Extract the [X, Y] coordinate from the center of the cell holding the provided text.  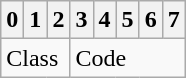
3 [82, 20]
7 [174, 20]
1 [36, 20]
Class [36, 58]
4 [104, 20]
0 [12, 20]
6 [150, 20]
5 [128, 20]
Code [128, 58]
2 [58, 20]
